Search for the cell housing the specified text and yield its (x, y) center coordinate. 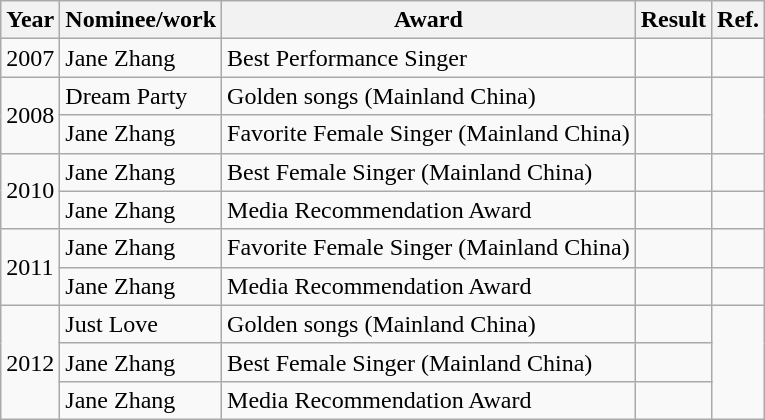
Award (429, 20)
Just Love (141, 324)
Result (673, 20)
2007 (30, 58)
Year (30, 20)
2008 (30, 115)
Dream Party (141, 96)
2012 (30, 362)
Best Performance Singer (429, 58)
2011 (30, 267)
2010 (30, 191)
Ref. (738, 20)
Nominee/work (141, 20)
